Provide the (x, y) coordinate of the cell's center where the given text is located.  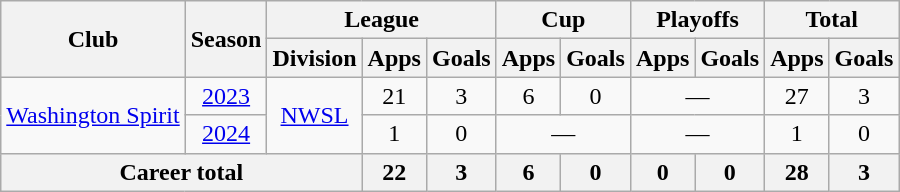
22 (394, 172)
Playoffs (697, 20)
Cup (563, 20)
27 (797, 96)
2024 (226, 134)
Career total (182, 172)
21 (394, 96)
Washington Spirit (93, 115)
Season (226, 39)
Club (93, 39)
NWSL (314, 115)
League (382, 20)
Total (832, 20)
Division (314, 58)
28 (797, 172)
2023 (226, 96)
